Find where the given text appears and provide that cell's center as (x, y) coordinate. 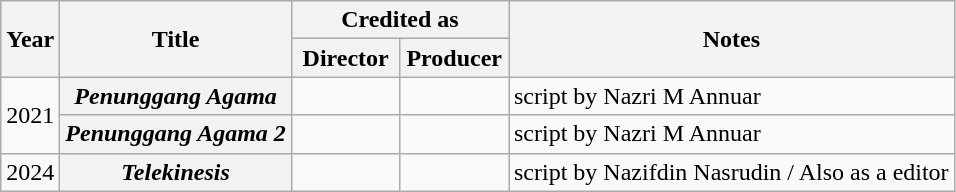
Credited as (400, 20)
2021 (30, 115)
Year (30, 39)
Penunggang Agama 2 (176, 134)
script by Nazifdin Nasrudin / Also as a editor (731, 172)
Producer (454, 58)
Telekinesis (176, 172)
Director (346, 58)
Penunggang Agama (176, 96)
Title (176, 39)
Notes (731, 39)
2024 (30, 172)
